Return the [x, y] coordinate for the center point of the cell that contains the specified text.  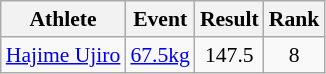
147.5 [230, 55]
Athlete [64, 19]
8 [294, 55]
67.5kg [160, 55]
Hajime Ujiro [64, 55]
Event [160, 19]
Rank [294, 19]
Result [230, 19]
